Provide the [X, Y] coordinate of the cell's center where the given text is located.  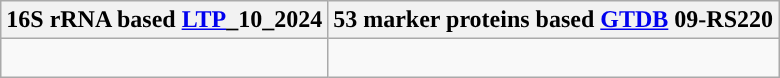
16S rRNA based LTP_10_2024 [164, 20]
53 marker proteins based GTDB 09-RS220 [554, 20]
